Identify which cell holds the provided text, then report its [x, y] central coordinate. 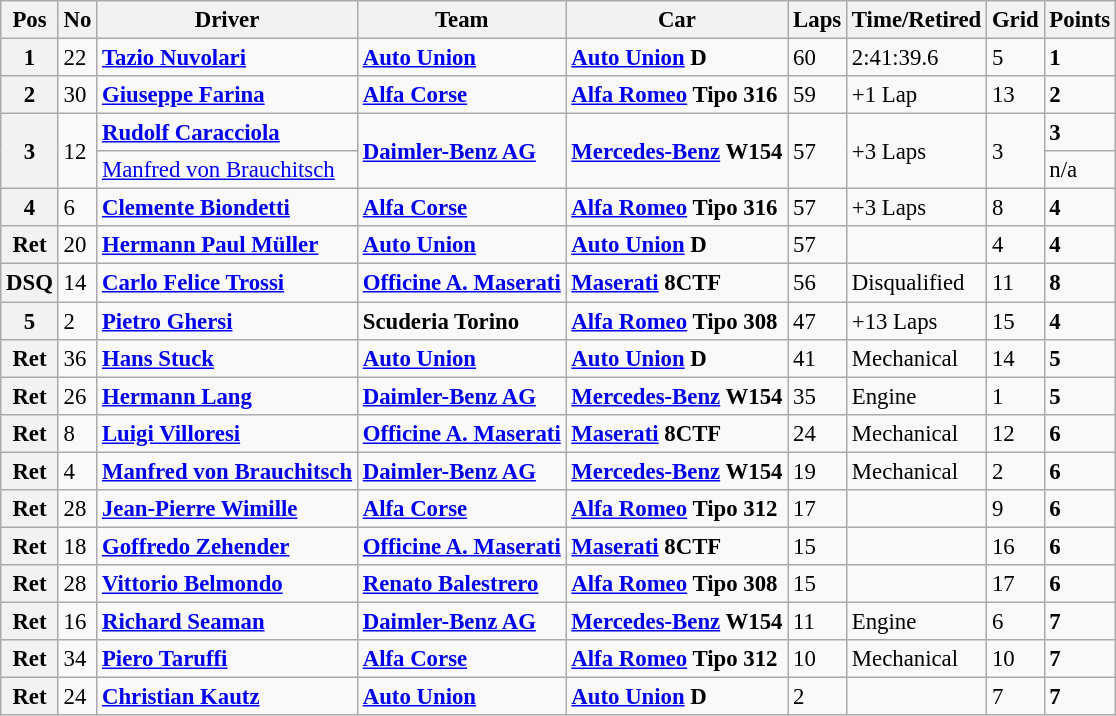
41 [818, 358]
Disqualified [916, 283]
Giuseppe Farina [228, 95]
Hermann Lang [228, 396]
Laps [818, 20]
Vittorio Belmondo [228, 584]
22 [77, 58]
Points [1080, 20]
+1 Lap [916, 95]
30 [77, 95]
Time/Retired [916, 20]
Driver [228, 20]
Goffredo Zehender [228, 546]
13 [1016, 95]
18 [77, 546]
Team [462, 20]
59 [818, 95]
2:41:39.6 [916, 58]
47 [818, 321]
Hermann Paul Müller [228, 245]
Pos [30, 20]
Pietro Ghersi [228, 321]
9 [1016, 509]
34 [77, 659]
Grid [1016, 20]
Tazio Nuvolari [228, 58]
No [77, 20]
35 [818, 396]
Richard Seaman [228, 621]
Scuderia Torino [462, 321]
56 [818, 283]
DSQ [30, 283]
Piero Taruffi [228, 659]
36 [77, 358]
Hans Stuck [228, 358]
Renato Balestrero [462, 584]
n/a [1080, 170]
Car [677, 20]
Carlo Felice Trossi [228, 283]
Rudolf Caracciola [228, 133]
20 [77, 245]
Luigi Villoresi [228, 433]
+13 Laps [916, 321]
Jean-Pierre Wimille [228, 509]
60 [818, 58]
Christian Kautz [228, 697]
19 [818, 471]
26 [77, 396]
Clemente Biondetti [228, 208]
